Locate the cell with the specified text and output its (x, y) center coordinate. 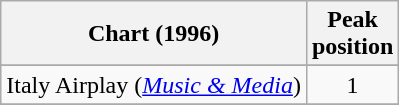
Peakposition (352, 34)
Italy Airplay (Music & Media) (154, 85)
1 (352, 85)
Chart (1996) (154, 34)
